Return (x, y) of the center of cell containing provided text 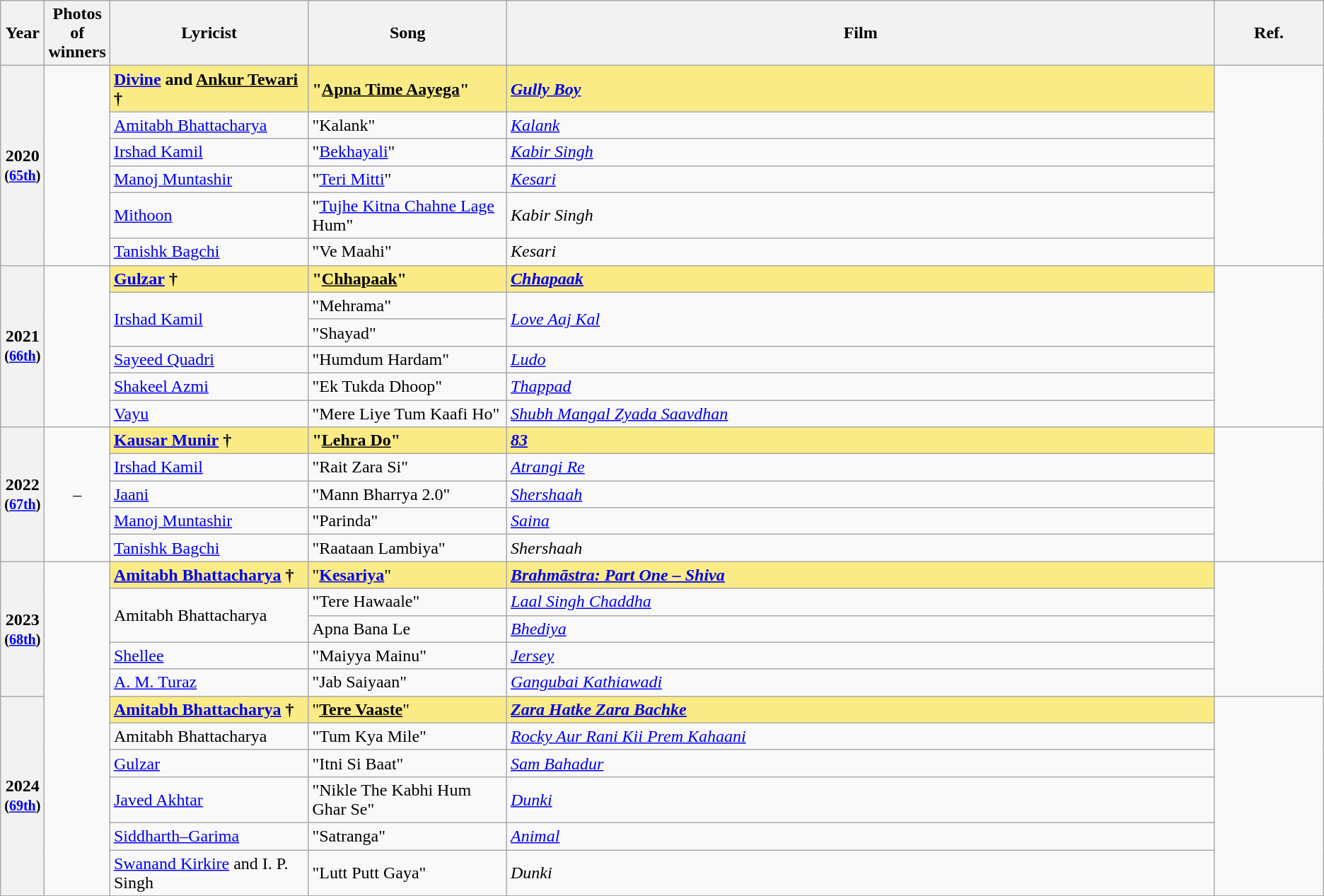
"Ve Maahi" (407, 252)
Mithoon (209, 215)
"Tum Kya Mile" (407, 736)
Rocky Aur Rani Kii Prem Kahaani (861, 736)
Siddharth–Garima (209, 836)
A. M. Turaz (209, 682)
Brahmāstra: Part One – Shiva (861, 575)
– (77, 494)
Gulzar (209, 763)
"Parinda" (407, 521)
"Tere Hawaale" (407, 602)
Laal Singh Chaddha (861, 602)
Gangubai Kathiawadi (861, 682)
Shakeel Azmi (209, 386)
2021(66th) (23, 346)
Song (407, 33)
Gully Boy (861, 89)
Jersey (861, 656)
Photos of winners (77, 33)
Sam Bahadur (861, 763)
Shellee (209, 656)
2020(65th) (23, 165)
Year (23, 33)
"Tujhe Kitna Chahne Lage Hum" (407, 215)
Ref. (1269, 33)
Sayeed Quadri (209, 359)
83 (861, 441)
Gulzar † (209, 279)
Apna Bana Le (407, 629)
"Teri Mitti" (407, 179)
Kausar Munir † (209, 441)
"Maiyya Mainu" (407, 656)
Shubh Mangal Zyada Saavdhan (861, 414)
"Kalank" (407, 125)
Vayu (209, 414)
Zara Hatke Zara Bachke (861, 709)
2023(68th) (23, 629)
Thappad (861, 386)
"Mere Liye Tum Kaafi Ho" (407, 414)
Chhapaak (861, 279)
"Lutt Putt Gaya" (407, 873)
"Jab Saiyaan" (407, 682)
"Rait Zara Si" (407, 467)
2024(69th) (23, 796)
Divine and Ankur Tewari † (209, 89)
Kalank (861, 125)
"Lehra Do" (407, 441)
"Bekhayali" (407, 152)
Ludo (861, 359)
"Nikle The Kabhi Hum Ghar Se" (407, 799)
"Itni Si Baat" (407, 763)
"Kesariya" (407, 575)
"Ek Tukda Dhoop" (407, 386)
Swanand Kirkire and I. P. Singh (209, 873)
Jaani (209, 494)
"Raataan Lambiya" (407, 548)
"Shayad" (407, 332)
Love Aaj Kal (861, 319)
Javed Akhtar (209, 799)
"Satranga" (407, 836)
"Apna Time Aayega" (407, 89)
Atrangi Re (861, 467)
Saina (861, 521)
2022(67th) (23, 494)
"Humdum Hardam" (407, 359)
"Mann Bharrya 2.0" (407, 494)
"Tere Vaaste" (407, 709)
Film (861, 33)
Animal (861, 836)
"Mehrama" (407, 306)
"Chhapaak" (407, 279)
Lyricist (209, 33)
Bhediya (861, 629)
